Provide the [x, y] coordinate of the cell's center where the given text is located.  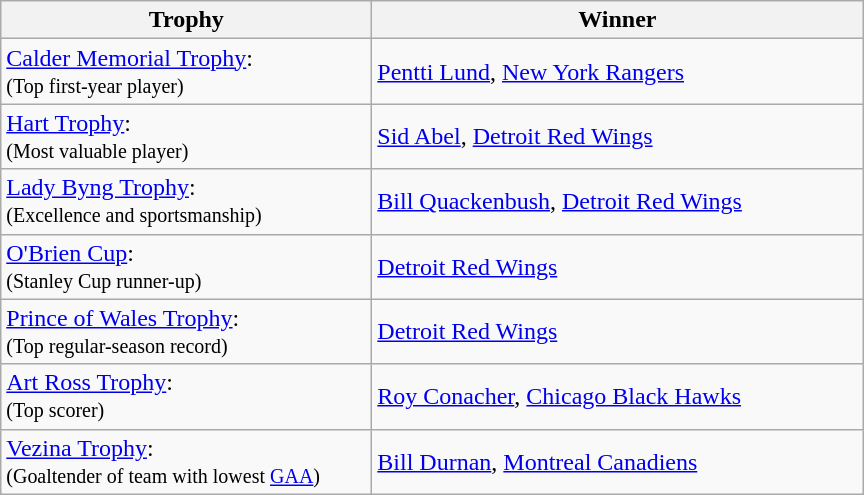
Lady Byng Trophy:(Excellence and sportsmanship) [186, 202]
Calder Memorial Trophy:(Top first-year player) [186, 72]
Bill Durnan, Montreal Canadiens [618, 462]
Winner [618, 20]
Roy Conacher, Chicago Black Hawks [618, 396]
Prince of Wales Trophy:(Top regular-season record) [186, 332]
Hart Trophy:(Most valuable player) [186, 136]
Trophy [186, 20]
Sid Abel, Detroit Red Wings [618, 136]
Pentti Lund, New York Rangers [618, 72]
Bill Quackenbush, Detroit Red Wings [618, 202]
O'Brien Cup:(Stanley Cup runner-up) [186, 266]
Vezina Trophy:(Goaltender of team with lowest GAA) [186, 462]
Art Ross Trophy:(Top scorer) [186, 396]
